Scan for the cell matching the given text and deliver its [x, y] coordinate at center. 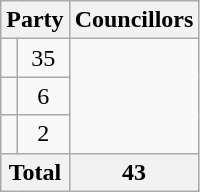
Total [35, 172]
2 [43, 134]
35 [43, 58]
Party [35, 20]
6 [43, 96]
43 [134, 172]
Councillors [134, 20]
